Provide the (X, Y) coordinate of the cell's center where the given text is located.  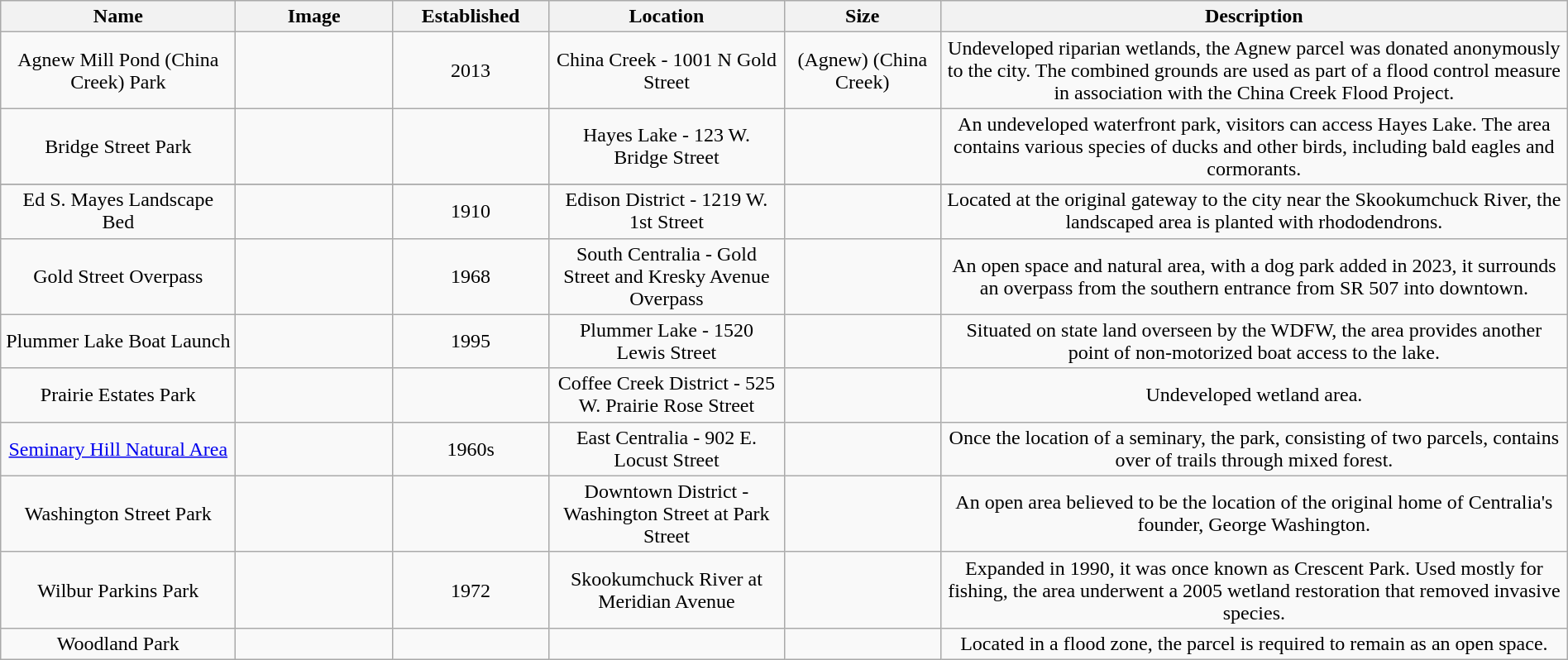
Seminary Hill Natural Area (118, 448)
Located in a flood zone, the parcel is required to remain as an open space. (1254, 643)
Woodland Park (118, 643)
Ed S. Mayes Landscape Bed (118, 212)
Image (314, 17)
Name (118, 17)
Bridge Street Park (118, 146)
South Centralia - Gold Street and Kresky Avenue Overpass (667, 276)
Hayes Lake - 123 W. Bridge Street (667, 146)
Size (862, 17)
1972 (471, 590)
An open area believed to be the location of the original home of Centralia's founder, George Washington. (1254, 514)
1968 (471, 276)
Located at the original gateway to the city near the Skookumchuck River, the landscaped area is planted with rhododendrons. (1254, 212)
Description (1254, 17)
Edison District - 1219 W. 1st Street (667, 212)
Washington Street Park (118, 514)
Prairie Estates Park (118, 395)
Wilbur Parkins Park (118, 590)
Undeveloped wetland area. (1254, 395)
China Creek - 1001 N Gold Street (667, 70)
Coffee Creek District - 525 W. Prairie Rose Street (667, 395)
An open space and natural area, with a dog park added in 2023, it surrounds an overpass from the southern entrance from SR 507 into downtown. (1254, 276)
Agnew Mill Pond (China Creek) Park (118, 70)
(Agnew) (China Creek) (862, 70)
1995 (471, 341)
Plummer Lake - 1520 Lewis Street (667, 341)
2013 (471, 70)
Location (667, 17)
East Centralia - 902 E. Locust Street (667, 448)
Once the location of a seminary, the park, consisting of two parcels, contains over of trails through mixed forest. (1254, 448)
Gold Street Overpass (118, 276)
1910 (471, 212)
Established (471, 17)
1960s (471, 448)
Situated on state land overseen by the WDFW, the area provides another point of non-motorized boat access to the lake. (1254, 341)
Plummer Lake Boat Launch (118, 341)
Skookumchuck River at Meridian Avenue (667, 590)
Downtown District - Washington Street at Park Street (667, 514)
